Capture the cell that displays the provided text and extract its [x, y] central coordinate. 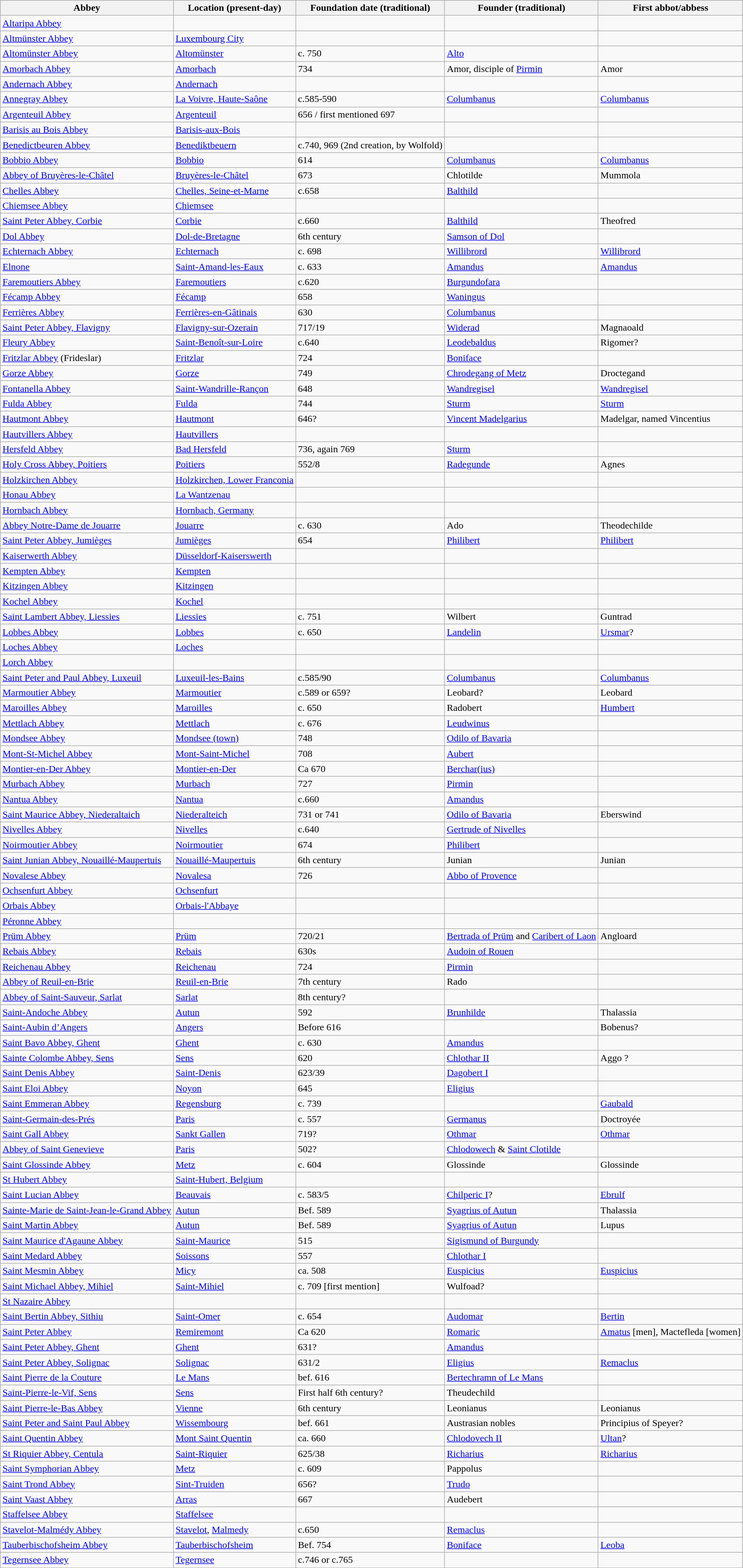
630 [370, 312]
c.589 or 659? [370, 693]
c. 709 [first mention] [370, 1286]
Foundation date (traditional) [370, 8]
Angers [235, 1027]
631? [370, 1347]
Mettlach [235, 723]
c.585-590 [370, 99]
620 [370, 1058]
Liessies [235, 616]
708 [370, 754]
Ferrières Abbey [87, 312]
Humbert [671, 708]
Mont-Saint-Michel [235, 754]
Fulda [235, 403]
Montier-en-Der Abbey [87, 769]
Hautmont [235, 419]
c. 633 [370, 267]
Argenteuil [235, 114]
Leudwinus [522, 723]
Chiemsee [235, 206]
552/8 [370, 465]
Orbais Abbey [87, 906]
Burgundofara [522, 282]
Montier-en-Der [235, 769]
Madelgar, named Vincentius [671, 419]
Altaripa Abbey [87, 23]
Saint-Denis [235, 1073]
Kaiserwerth Abbey [87, 556]
Nivelles [235, 830]
Hornbach Abbey [87, 510]
Dol-de-Bretagne [235, 236]
Magnaoald [671, 327]
Beauvais [235, 1195]
Saint Martin Abbey [87, 1225]
Holzkirchen Abbey [87, 480]
Saint Quentin Abbey [87, 1438]
Audoin of Rouen [522, 952]
Saint Mesmin Abbey [87, 1271]
674 [370, 845]
667 [370, 1499]
Nouaillé-Maupertuis [235, 860]
Argenteuil Abbey [87, 114]
Fritzlar Abbey (Frideslar) [87, 358]
720/21 [370, 936]
Saint Bertin Abbey, Sithiu [87, 1317]
Location (present-day) [235, 8]
Barisis au Bois Abbey [87, 130]
Dagobert I [522, 1073]
Amor [671, 69]
c. 676 [370, 723]
Sankt Gallen [235, 1134]
654 [370, 541]
Abbey of Reuil-en-Brie [87, 982]
Leoba [671, 1545]
La Voivre, Haute-Saône [235, 99]
Nantua Abbey [87, 799]
Regensburg [235, 1103]
Bef. 754 [370, 1545]
Mummola [671, 175]
Jumièges [235, 541]
Ca 670 [370, 769]
Hautvillers Abbey [87, 434]
8th century? [370, 997]
Saint Peter Abbey, Solignac [87, 1362]
Holzkirchen, Lower Franconia [235, 480]
Maroilles [235, 708]
Altomünster [235, 54]
Loches Abbey [87, 647]
Saint Peter and Saint Paul Abbey [87, 1423]
Sainte Colombe Abbey, Sens [87, 1058]
Sigismund of Burgundy [522, 1241]
Kochel Abbey [87, 601]
Bertin [671, 1317]
Bertrada of Prüm and Caribert of Laon [522, 936]
Fécamp [235, 297]
Péronne Abbey [87, 921]
592 [370, 1012]
Faremoutiers [235, 282]
Ado [522, 525]
Saint-Hubert, Belgium [235, 1180]
Saint Pierre-le-Bas Abbey [87, 1408]
Ebrulf [671, 1195]
Remiremont [235, 1332]
Berchar(ius) [522, 769]
bef. 661 [370, 1423]
Altmünster Abbey [87, 38]
749 [370, 373]
Echternach [235, 251]
c.585/90 [370, 678]
Abbey Notre-Dame de Jouarre [87, 525]
Jouarre [235, 525]
Austrasian nobles [522, 1423]
Rebais [235, 952]
Saint-Germain-des-Prés [87, 1119]
Stavelot, Malmedy [235, 1530]
Niederalteich [235, 814]
Amorbach [235, 69]
Chlodowech & Saint Clotilde [522, 1149]
Stavelot-Malmédy Abbey [87, 1530]
Echternach Abbey [87, 251]
Wulfoad? [522, 1286]
Saint-Pierre-le-Vif, Sens [87, 1392]
Saint Lambert Abbey, Liessies [87, 616]
Bobbio Abbey [87, 160]
Brunhilde [522, 1012]
Holy Cross Abbey, Poitiers [87, 465]
Saint Michael Abbey, Mihiel [87, 1286]
Chlodovech II [522, 1438]
631/2 [370, 1362]
c.740, 969 (2nd creation, by Wolfold) [370, 145]
c. 604 [370, 1165]
658 [370, 297]
Saint Medard Abbey [87, 1256]
Aubert [522, 754]
Fécamp Abbey [87, 297]
Saint Peter Abbey, Ghent [87, 1347]
Reichenau Abbey [87, 967]
Abbey of Saint Genevieve [87, 1149]
Novalese Abbey [87, 875]
Theudechild [522, 1392]
Chiemsee Abbey [87, 206]
Nivelles Abbey [87, 830]
Saint Peter Abbey [87, 1332]
736, again 769 [370, 449]
Alto [522, 54]
Amorbach Abbey [87, 69]
Noirmoutier [235, 845]
Landelin [522, 632]
Le Mans [235, 1377]
656 / first mentioned 697 [370, 114]
Noyon [235, 1088]
Staffelsee [235, 1514]
c. 654 [370, 1317]
Saint Peter Abbey, Flavigny [87, 327]
Gorze Abbey [87, 373]
Abbey [87, 8]
Mont-St-Michel Abbey [87, 754]
Novalesa [235, 875]
Saint Vaast Abbey [87, 1499]
Abbey of Bruyères-le-Châtel [87, 175]
Tegernsee [235, 1560]
Micy [235, 1271]
Vienne [235, 1408]
Mondsee (town) [235, 738]
Saint Glossinde Abbey [87, 1165]
Saint Maurice d'Agaune Abbey [87, 1241]
Mettlach Abbey [87, 723]
502? [370, 1149]
bef. 616 [370, 1377]
Saint Peter and Paul Abbey, Luxeuil [87, 678]
Principius of Speyer? [671, 1423]
Honau Abbey [87, 495]
Abbo of Provence [522, 875]
St Riquier Abbey, Centula [87, 1454]
726 [370, 875]
Guntrad [671, 616]
719? [370, 1134]
Tauberbischofsheim Abbey [87, 1545]
Kochel [235, 601]
Solignac [235, 1362]
Altomünster Abbey [87, 54]
c. 557 [370, 1119]
Leodebaldus [522, 343]
Soissons [235, 1256]
Theodechilde [671, 525]
Chlothar I [522, 1256]
c.620 [370, 282]
Saint Gall Abbey [87, 1134]
Chilperic I? [522, 1195]
Benediktbeuern [235, 145]
Amatus [men], Mactefleda [women] [671, 1332]
Saint Peter Abbey, Jumièges [87, 541]
Saint-Aubin d’Angers [87, 1027]
Fleury Abbey [87, 343]
Loches [235, 647]
c.658 [370, 191]
Barisis-aux-Bois [235, 130]
Saint Emmeran Abbey [87, 1103]
St Hubert Abbey [87, 1180]
Nantua [235, 799]
La Wantzenau [235, 495]
Sainte-Marie de Saint-Jean-le-Grand Abbey [87, 1210]
Droctegand [671, 373]
Saint-Andoche Abbey [87, 1012]
Chrodegang of Metz [522, 373]
Faremoutiers Abbey [87, 282]
Founder (traditional) [522, 8]
Saint Lucian Abbey [87, 1195]
Saint Maurice Abbey, Niederaltaich [87, 814]
Chelles, Seine-et-Marne [235, 191]
Hautmont Abbey [87, 419]
Lupus [671, 1225]
Widerad [522, 327]
Trudo [522, 1484]
Corbie [235, 221]
Saint-Amand-les-Eaux [235, 267]
Saint Pierre de la Couture [87, 1377]
ca. 660 [370, 1438]
c. 739 [370, 1103]
Rado [522, 982]
Saint-Benoît-sur-Loire [235, 343]
Leobard? [522, 693]
614 [370, 160]
Audebert [522, 1499]
Dol Abbey [87, 236]
Reuil-en-Brie [235, 982]
Benedictbeuren Abbey [87, 145]
656? [370, 1484]
Andernach Abbey [87, 84]
St Nazaire Abbey [87, 1301]
Noirmoutier Abbey [87, 845]
Saint-Riquier [235, 1454]
Prüm [235, 936]
Flavigny-sur-Ozerain [235, 327]
Murbach Abbey [87, 784]
Murbach [235, 784]
Saint Bavo Abbey, Ghent [87, 1043]
Luxembourg City [235, 38]
Aggo ? [671, 1058]
Amor, disciple of Pirmin [522, 69]
Hautvillers [235, 434]
646? [370, 419]
Kempten Abbey [87, 571]
Saint Junian Abbey, Nouaillé-Maupertuis [87, 860]
Ursmar? [671, 632]
Maroilles Abbey [87, 708]
Staffelsee Abbey [87, 1514]
Annegray Abbey [87, 99]
Angloard [671, 936]
Luxeuil-les-Bains [235, 678]
Theofred [671, 221]
Wissembourg [235, 1423]
Saint Denis Abbey [87, 1073]
Tegernsee Abbey [87, 1560]
Mondsee Abbey [87, 738]
Ochsenfurt [235, 890]
c. 698 [370, 251]
Audomar [522, 1317]
Saint Symphorian Abbey [87, 1469]
Saint-Mihiel [235, 1286]
Lobbes Abbey [87, 632]
Arras [235, 1499]
Prüm Abbey [87, 936]
Elnone [87, 267]
Vincent Madelgarius [522, 419]
Fulda Abbey [87, 403]
Gorze [235, 373]
Ochsenfurt Abbey [87, 890]
Sarlat [235, 997]
Pappolus [522, 1469]
c. 751 [370, 616]
Saint Eloi Abbey [87, 1088]
Marmoutier [235, 693]
645 [370, 1088]
Fritzlar [235, 358]
Bruyères-le-Châtel [235, 175]
Wilbert [522, 616]
Ferrières-en-Gâtinais [235, 312]
Ultan? [671, 1438]
673 [370, 175]
Kitzingen Abbey [87, 586]
Eberswind [671, 814]
Chelles Abbey [87, 191]
Doctroyée [671, 1119]
c. 583/5 [370, 1195]
Bertechramn of Le Mans [522, 1377]
Ca 620 [370, 1332]
744 [370, 403]
Poitiers [235, 465]
Saint Peter Abbey, Corbie [87, 221]
Sint-Truiden [235, 1484]
ca. 508 [370, 1271]
c. 609 [370, 1469]
7th century [370, 982]
c.650 [370, 1530]
623/39 [370, 1073]
630s [370, 952]
Abbey of Saint-Sauveur, Sarlat [87, 997]
Tauberbischofsheim [235, 1545]
Chlothar II [522, 1058]
Kempten [235, 571]
Düsseldorf-Kaiserswerth [235, 556]
Saint Trond Abbey [87, 1484]
Andernach [235, 84]
Saint-Maurice [235, 1241]
Kitzingen [235, 586]
731 or 741 [370, 814]
Mont Saint Quentin [235, 1438]
625/38 [370, 1454]
Samson of Dol [522, 236]
727 [370, 784]
Reichenau [235, 967]
Leobard [671, 693]
Agnes [671, 465]
Radobert [522, 708]
557 [370, 1256]
717/19 [370, 327]
Rigomer? [671, 343]
Gertrude of Nivelles [522, 830]
Bobenus? [671, 1027]
c.746 or c.765 [370, 1560]
515 [370, 1241]
Germanus [522, 1119]
734 [370, 69]
First half 6th century? [370, 1392]
Bad Hersfeld [235, 449]
Gaubald [671, 1103]
c. 750 [370, 54]
Orbais-l'Abbaye [235, 906]
Lorch Abbey [87, 662]
First abbot/abbess [671, 8]
Saint-Omer [235, 1317]
Marmoutier Abbey [87, 693]
648 [370, 388]
Saint-Wandrille-Rançon [235, 388]
Bobbio [235, 160]
Hersfeld Abbey [87, 449]
Chlotilde [522, 175]
Lobbes [235, 632]
Radegunde [522, 465]
748 [370, 738]
Waningus [522, 297]
Romaric [522, 1332]
Rebais Abbey [87, 952]
Before 616 [370, 1027]
Hornbach, Germany [235, 510]
Fontanella Abbey [87, 388]
